Capture the cell that displays the provided text and extract its [X, Y] central coordinate. 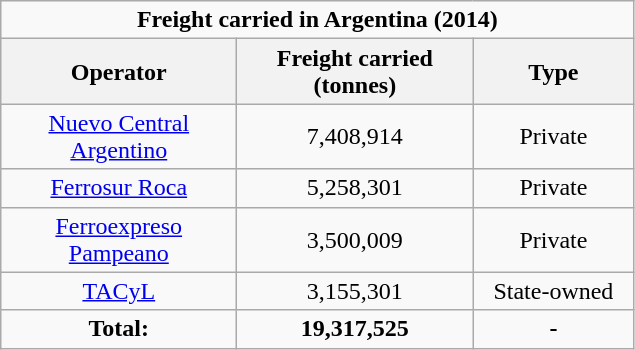
Freight carried in Argentina (2014) [318, 20]
Ferrosur Roca [119, 188]
State-owned [554, 291]
3,155,301 [355, 291]
Operator [119, 72]
7,408,914 [355, 136]
5,258,301 [355, 188]
Nuevo Central Argentino [119, 136]
19,317,525 [355, 329]
Ferroexpreso Pampeano [119, 240]
Type [554, 72]
Total: [119, 329]
Freight carried (tonnes) [355, 72]
3,500,009 [355, 240]
- [554, 329]
TACyL [119, 291]
